Pinpoint the cell where the given text exists, returning its (x, y) midpoint coordinate. 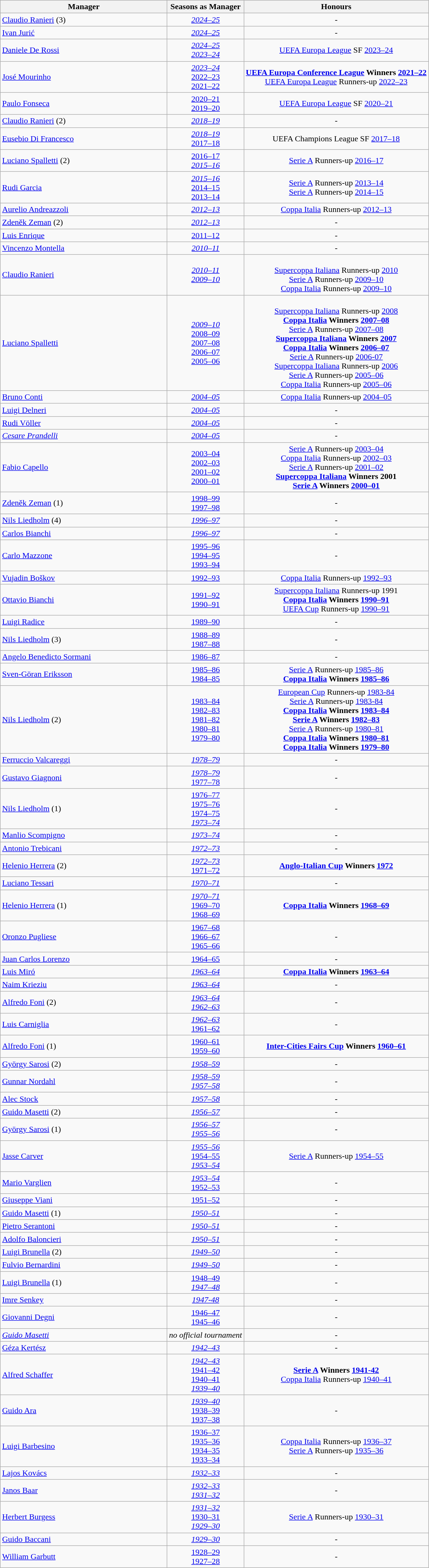
UEFA Europa League SF 2023–24 (337, 50)
Manager (84, 7)
Géza Kertész (84, 1348)
1988–89 1987–88 (206, 639)
2011–12 (206, 235)
Luigi Brunella (2) (84, 1252)
Guido Masetti (84, 1335)
Coppa Italia Runners-up 2012–13 (337, 209)
Nils Liedholm (2) (84, 719)
Luis Enrique (84, 235)
1995–96 1994–95 1993–94 (206, 555)
1963–64 1962–63 (206, 1002)
1956–57 (206, 1112)
2010–11 2009–10 (206, 275)
Guido Ara (84, 1410)
Guido Baccani (84, 1539)
Claudio Ranieri (3) (84, 20)
Luciano Spalletti (84, 343)
Helenio Herrera (2) (84, 866)
Serie A Runners-up 1930–31 (337, 1517)
Imre Senkey (84, 1300)
1956–57 1955–56 (206, 1129)
2010–11 (206, 248)
Anglo-Italian Cup Winners 1972 (337, 866)
Luigi Radice (84, 622)
Gustavo Giagnoni (84, 777)
Naim Krieziu (84, 984)
1932–33 1931–32 (206, 1491)
Luciano Spalletti (2) (84, 160)
Alfred Schaffer (84, 1374)
Serie A Runners-up 1954–55 (337, 1156)
Eusebio Di Francesco (84, 139)
Alfredo Foni (2) (84, 1002)
Pietro Serantoni (84, 1226)
Supercoppa Italiana Runners-up 1991Coppa Italia Winners 1990–91 UEFA Cup Runners-up 1990–91 (337, 600)
Alfredo Foni (1) (84, 1046)
1962–63 1961–62 (206, 1024)
Aurelio Andreazzoli (84, 209)
1964–65 (206, 959)
1983–84 1982–83 1981–82 1980–81 1979–80 (206, 719)
Luigi Brunella (1) (84, 1282)
Luciano Tessari (84, 883)
Rudi Völler (84, 423)
1957–58 (206, 1099)
Fabio Capello (84, 467)
Luis Miró (84, 972)
Serie A Runners-up 2003–04Coppa Italia Runners-up 2002–03Serie A Runners-up 2001–02Supercoppa Italiana Winners 2001 Serie A Winners 2000–01 (337, 467)
Coppa Italia Winners 1963–64 (337, 972)
Vincenzo Montella (84, 248)
Guido Masetti (1) (84, 1213)
Ottavio Bianchi (84, 600)
UEFA Europa Conference League Winners 2021–22 UEFA Europa League Runners-up 2022–23 (337, 77)
1936–37 1935–36 1934–35 1933–34 (206, 1446)
Ferruccio Valcareggi (84, 760)
Ivan Jurić (84, 33)
Oronzo Pugliese (84, 937)
György Sarosi (2) (84, 1064)
1960–61 1959–60 (206, 1046)
2024–25 2023–24 (206, 50)
Sven-Göran Eriksson (84, 675)
Serie A Runners-up 2016–17 (337, 160)
Mario Varglien (84, 1183)
1932–33 (206, 1473)
Luigi Delneri (84, 410)
Zdeněk Zeman (2) (84, 222)
Coppa Italia Runners-up 2004–05 (337, 397)
Helenio Herrera (1) (84, 905)
Zdeněk Zeman (1) (84, 503)
1951–52 (206, 1200)
Nils Liedholm (1) (84, 808)
2018–19 (206, 121)
Honours (337, 7)
1948–49 1947–48 (206, 1282)
2023–24 2022–23 2021–22 (206, 77)
1970–71 (206, 883)
1986–87 (206, 657)
1955–56 1954–55 1953–54 (206, 1156)
György Sarosi (1) (84, 1129)
Nils Liedholm (4) (84, 520)
Bruno Conti (84, 397)
1976–77 1975–76 1974–75 1973–74 (206, 808)
Coppa Italia Runners-up 1992–93 (337, 577)
UEFA Champions League SF 2017–18 (337, 139)
2015–16 2014–15 2013–14 (206, 187)
Daniele De Rossi (84, 50)
1970–71 1969–70 1968–69 (206, 905)
William Garbutt (84, 1556)
Jasse Carver (84, 1156)
Guido Masetti (2) (84, 1112)
Nils Liedholm (3) (84, 639)
1978–79 (206, 760)
1978–79 1977–78 (206, 777)
Giovanni Degni (84, 1317)
2020–21 2019–20 (206, 103)
Luis Carniglia (84, 1024)
Manlio Scompigno (84, 835)
no official tournament (206, 1335)
2003–04 2002–03 2001–02 2000–01 (206, 467)
Gunnar Nordahl (84, 1082)
Supercoppa Italiana Runners-up 2010 Serie A Runners-up 2009–10 Coppa Italia Runners-up 2009–10 (337, 275)
Coppa Italia Runners-up 1936–37 Serie A Runners-up 1935–36 (337, 1446)
Vujadin Boškov (84, 577)
Luigi Barbesino (84, 1446)
1953–54 1952–53 (206, 1183)
1939–40 1938–39 1937–38 (206, 1410)
Claudio Ranieri (2) (84, 121)
Fulvio Bernardini (84, 1265)
1958–59 (206, 1064)
1972–73 1971–72 (206, 866)
UEFA Europa League SF 2020–21 (337, 103)
Antonio Trebicani (84, 848)
Cesare Prandelli (84, 436)
Carlo Mazzone (84, 555)
José Mourinho (84, 77)
1947-48 (206, 1300)
Janos Baar (84, 1491)
2018–19 2017–18 (206, 139)
Serie A Runners-up 1985–86 Coppa Italia Winners 1985–86 (337, 675)
1942–43 (206, 1348)
1928–29 1927–28 (206, 1556)
Giuseppe Viani (84, 1200)
1958–59 1957–58 (206, 1082)
1989–90 (206, 622)
Carlos Bianchi (84, 533)
Rudi Garcia (84, 187)
1992–93 (206, 577)
1931–32 1930–31 1929–30 (206, 1517)
Claudio Ranieri (84, 275)
Coppa Italia Winners 1968–69 (337, 905)
Alec Stock (84, 1099)
2016–17 2015–16 (206, 160)
Juan Carlos Lorenzo (84, 959)
1998–99 1997–98 (206, 503)
1929–30 (206, 1539)
Serie A Winners 1941-42 Coppa Italia Runners-up 1940–41 (337, 1374)
2009–10 2008–09 2007–08 2006–07 2005–06 (206, 343)
Adolfo Baloncieri (84, 1239)
1985–86 1984–85 (206, 675)
Inter-Cities Fairs Cup Winners 1960–61 (337, 1046)
Seasons as Manager (206, 7)
1967–68 1966–67 1965–66 (206, 937)
1942–43 1941–42 1940–41 1939–40 (206, 1374)
Paulo Fonseca (84, 103)
Herbert Burgess (84, 1517)
1972–73 (206, 848)
1973–74 (206, 835)
Angelo Benedicto Sormani (84, 657)
Serie A Runners-up 2013–14 Serie A Runners-up 2014–15 (337, 187)
1991–92 1990–91 (206, 600)
1946–47 1945–46 (206, 1317)
Lajos Kovács (84, 1473)
